For the text-containing cell, return its midpoint in [x, y] coordinate format. 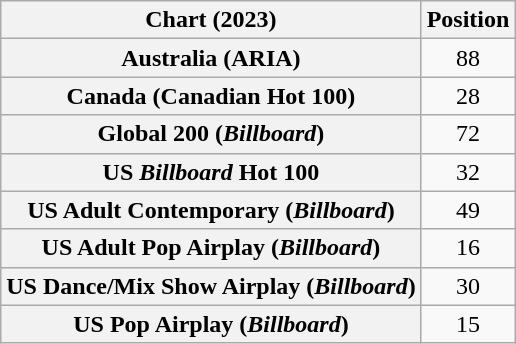
US Pop Airplay (Billboard) [211, 324]
88 [468, 58]
Chart (2023) [211, 20]
15 [468, 324]
US Adult Pop Airplay (Billboard) [211, 248]
US Dance/Mix Show Airplay (Billboard) [211, 286]
Canada (Canadian Hot 100) [211, 96]
16 [468, 248]
Australia (ARIA) [211, 58]
US Adult Contemporary (Billboard) [211, 210]
Global 200 (Billboard) [211, 134]
30 [468, 286]
72 [468, 134]
32 [468, 172]
Position [468, 20]
28 [468, 96]
49 [468, 210]
US Billboard Hot 100 [211, 172]
